Return (x, y) of the center of cell containing provided text 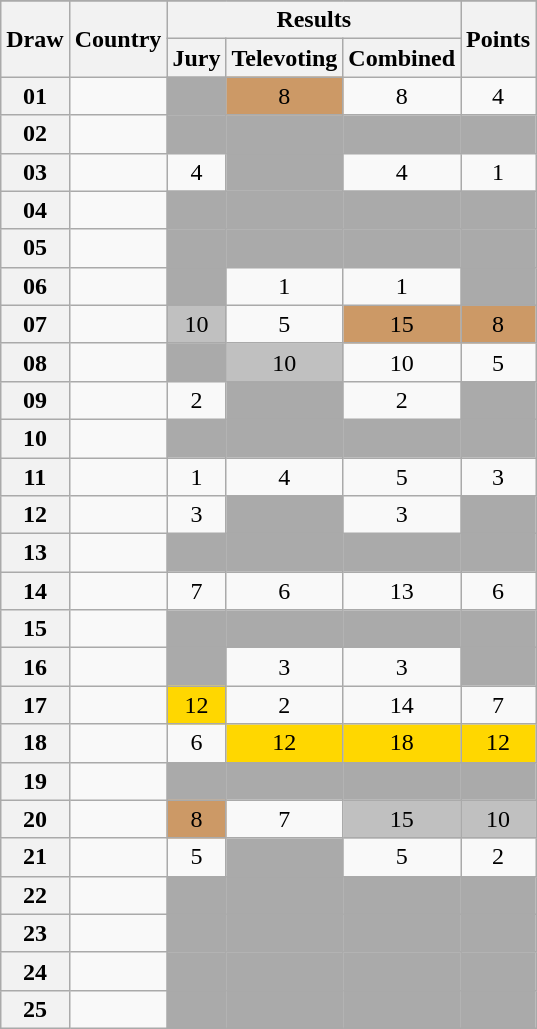
08 (35, 362)
02 (35, 134)
24 (35, 971)
22 (35, 895)
07 (35, 324)
03 (35, 172)
04 (35, 210)
20 (35, 819)
09 (35, 400)
Results (314, 20)
Televoting (284, 58)
Draw (35, 39)
17 (35, 705)
25 (35, 1009)
Jury (196, 58)
01 (35, 96)
19 (35, 781)
Combined (402, 58)
Country (118, 39)
23 (35, 933)
06 (35, 286)
Points (498, 39)
05 (35, 248)
11 (35, 477)
21 (35, 857)
16 (35, 667)
